Identify which cell holds the provided text, then report its (X, Y) central coordinate. 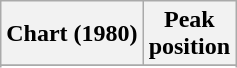
Peakposition (189, 34)
Chart (1980) (72, 34)
